Locate the cell with the specified text and output its (X, Y) center coordinate. 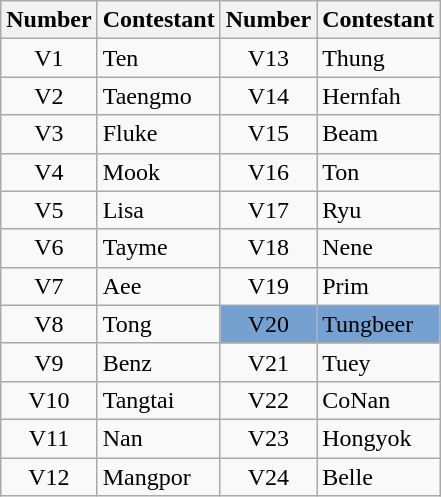
Tayme (158, 248)
V11 (49, 438)
V6 (49, 248)
V24 (268, 477)
CoNan (378, 400)
V8 (49, 324)
Ryu (378, 210)
Beam (378, 134)
Nan (158, 438)
Tuey (378, 362)
Taengmo (158, 96)
V2 (49, 96)
V5 (49, 210)
Fluke (158, 134)
Hernfah (378, 96)
V14 (268, 96)
V4 (49, 172)
Ten (158, 58)
V22 (268, 400)
V19 (268, 286)
V1 (49, 58)
V13 (268, 58)
Thung (378, 58)
Prim (378, 286)
V15 (268, 134)
V10 (49, 400)
V20 (268, 324)
V12 (49, 477)
V18 (268, 248)
Tungbeer (378, 324)
Mook (158, 172)
V7 (49, 286)
Benz (158, 362)
Ton (378, 172)
V17 (268, 210)
V23 (268, 438)
Nene (378, 248)
Lisa (158, 210)
Tong (158, 324)
V3 (49, 134)
Aee (158, 286)
Belle (378, 477)
V9 (49, 362)
Hongyok (378, 438)
V16 (268, 172)
Tangtai (158, 400)
V21 (268, 362)
Mangpor (158, 477)
